Capture the cell that displays the provided text and extract its [x, y] central coordinate. 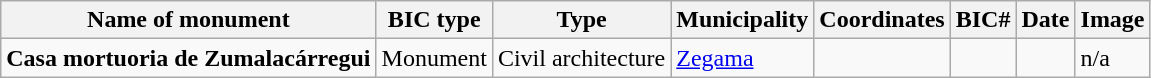
Name of monument [188, 20]
Type [581, 20]
Civil architecture [581, 58]
Monument [434, 58]
Casa mortuoria de Zumalacárregui [188, 58]
n/a [1112, 58]
BIC type [434, 20]
Municipality [742, 20]
Date [1046, 20]
Zegama [742, 58]
Coordinates [882, 20]
BIC# [983, 20]
Image [1112, 20]
